Output the (x, y) coordinate of the center of the cell containing the given text.  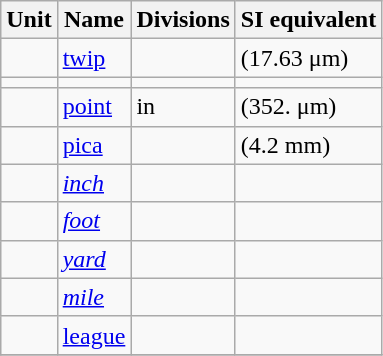
(4.2 mm) (308, 145)
Divisions (183, 20)
Unit (29, 20)
pica (94, 145)
in (183, 107)
mile (94, 297)
(17.63 μm) (308, 58)
Name (94, 20)
league (94, 335)
point (94, 107)
twip (94, 58)
(352. μm) (308, 107)
inch (94, 183)
foot (94, 221)
yard (94, 259)
SI equivalent (308, 20)
